Output the [x, y] coordinate of the center of the cell containing the given text.  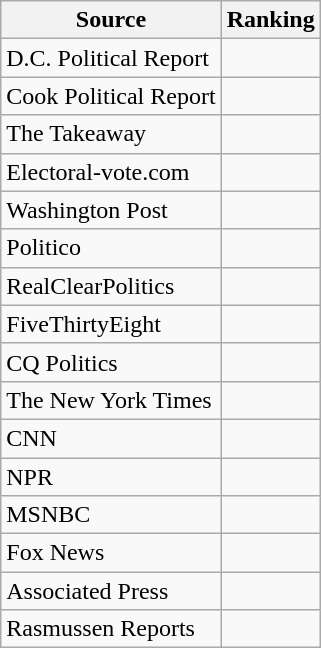
Washington Post [111, 210]
MSNBC [111, 515]
Ranking [270, 20]
Electoral-vote.com [111, 172]
D.C. Political Report [111, 58]
Source [111, 20]
NPR [111, 477]
Fox News [111, 553]
The New York Times [111, 400]
CQ Politics [111, 362]
Associated Press [111, 591]
RealClearPolitics [111, 286]
Politico [111, 248]
FiveThirtyEight [111, 324]
Cook Political Report [111, 96]
The Takeaway [111, 134]
CNN [111, 438]
Rasmussen Reports [111, 629]
